Locate the cell with the specified text and output its [x, y] center coordinate. 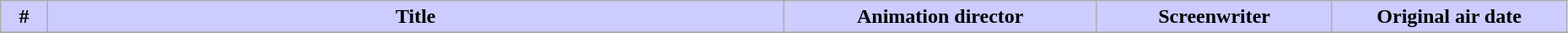
Animation director [940, 17]
# [24, 17]
Screenwriter [1214, 17]
Original air date [1449, 17]
Title [415, 17]
